Return the (x, y) coordinate for the center point of the cell that contains the specified text.  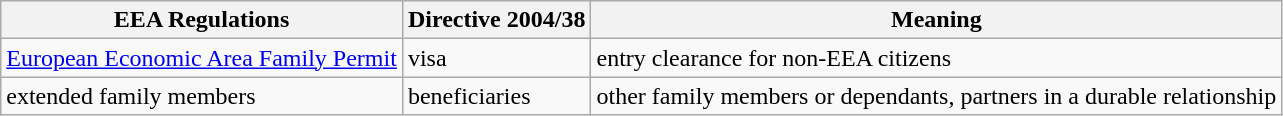
visa (496, 58)
European Economic Area Family Permit (202, 58)
extended family members (202, 96)
beneficiaries (496, 96)
other family members or dependants, partners in a durable relationship (936, 96)
Directive 2004/38 (496, 20)
entry clearance for non-EEA citizens (936, 58)
EEA Regulations (202, 20)
Meaning (936, 20)
